Output the (x, y) coordinate of the center of the cell containing the given text.  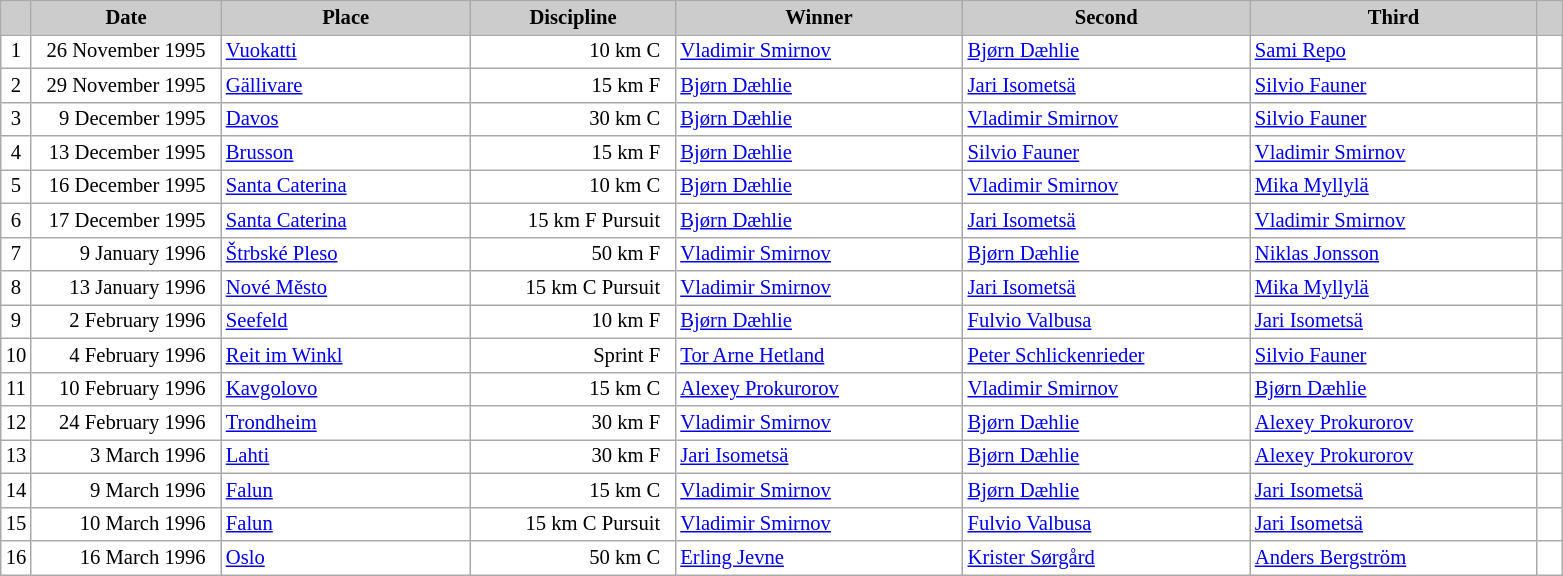
13 December 1995 (126, 153)
26 November 1995 (126, 51)
Niklas Jonsson (1394, 254)
15 (16, 524)
50 km F (574, 254)
9 March 1996 (126, 490)
Date (126, 17)
Peter Schlickenrieder (1106, 355)
2 February 1996 (126, 321)
8 (16, 287)
10 km F (574, 321)
Third (1394, 17)
Sami Repo (1394, 51)
16 March 1996 (126, 557)
9 (16, 321)
29 November 1995 (126, 85)
Oslo (346, 557)
4 February 1996 (126, 355)
10 (16, 355)
Seefeld (346, 321)
16 December 1995 (126, 186)
3 March 1996 (126, 456)
Krister Sørgård (1106, 557)
11 (16, 389)
Anders Bergström (1394, 557)
5 (16, 186)
13 January 1996 (126, 287)
2 (16, 85)
Trondheim (346, 423)
4 (16, 153)
7 (16, 254)
Nové Město (346, 287)
Tor Arne Hetland (818, 355)
Vuokatti (346, 51)
Second (1106, 17)
15 km F Pursuit (574, 220)
30 km C (574, 119)
Sprint F (574, 355)
1 (16, 51)
Winner (818, 17)
6 (16, 220)
Lahti (346, 456)
Place (346, 17)
Discipline (574, 17)
13 (16, 456)
Reit im Winkl (346, 355)
Gällivare (346, 85)
10 March 1996 (126, 524)
16 (16, 557)
14 (16, 490)
Erling Jevne (818, 557)
50 km C (574, 557)
10 February 1996 (126, 389)
Davos (346, 119)
3 (16, 119)
Kavgolovo (346, 389)
Štrbské Pleso (346, 254)
9 December 1995 (126, 119)
Brusson (346, 153)
12 (16, 423)
17 December 1995 (126, 220)
9 January 1996 (126, 254)
24 February 1996 (126, 423)
